Capture the cell that displays the provided text and extract its [X, Y] central coordinate. 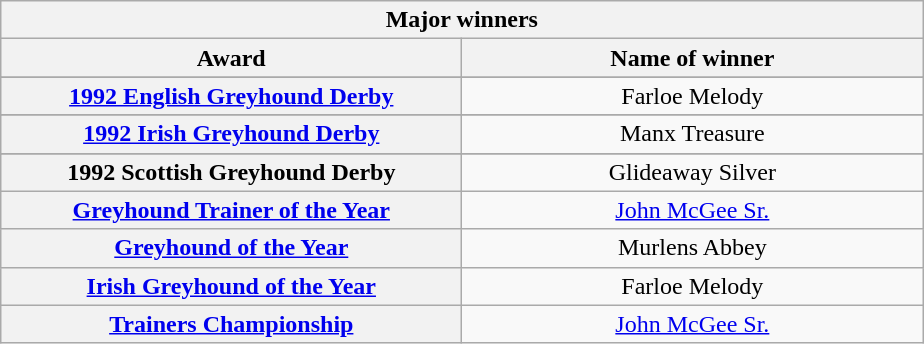
1992 Scottish Greyhound Derby [232, 172]
Manx Treasure [692, 134]
1992 Irish Greyhound Derby [232, 134]
Irish Greyhound of the Year [232, 286]
Greyhound Trainer of the Year [232, 210]
Trainers Championship [232, 324]
Glideaway Silver [692, 172]
1992 English Greyhound Derby [232, 96]
Greyhound of the Year [232, 248]
Major winners [462, 20]
Murlens Abbey [692, 248]
Name of winner [692, 58]
Award [232, 58]
